Return [X, Y] of the center of cell containing provided text 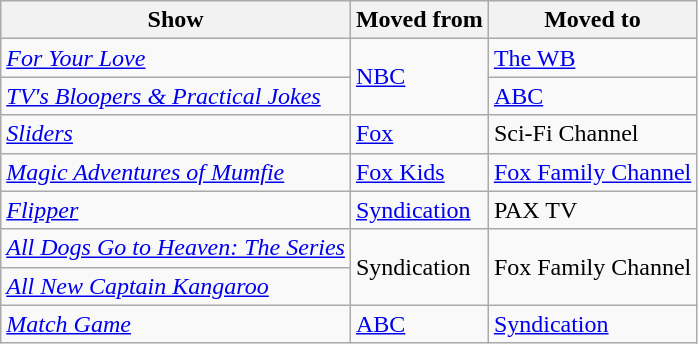
The WB [592, 58]
TV's Bloopers & Practical Jokes [176, 96]
Sci-Fi Channel [592, 134]
Flipper [176, 210]
Show [176, 20]
Magic Adventures of Mumfie [176, 172]
Moved to [592, 20]
Moved from [419, 20]
PAX TV [592, 210]
Sliders [176, 134]
Fox [419, 134]
For Your Love [176, 58]
All New Captain Kangaroo [176, 286]
NBC [419, 77]
Fox Kids [419, 172]
Match Game [176, 324]
All Dogs Go to Heaven: The Series [176, 248]
